Locate the cell with the specified text and output its [X, Y] center coordinate. 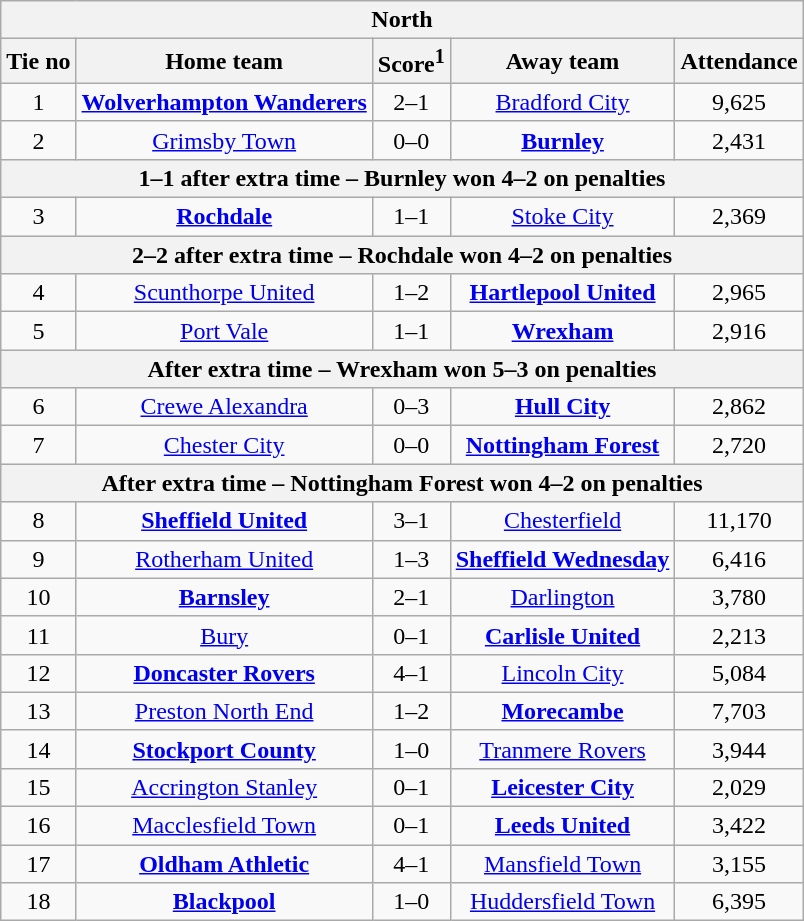
8 [38, 521]
16 [38, 826]
Grimsby Town [224, 140]
3–1 [411, 521]
Preston North End [224, 711]
2–2 after extra time – Rochdale won 4–2 on penalties [402, 255]
North [402, 20]
3,155 [739, 864]
2,431 [739, 140]
Tie no [38, 62]
3 [38, 217]
Mansfield Town [562, 864]
1 [38, 102]
5 [38, 331]
Rotherham United [224, 559]
15 [38, 787]
Nottingham Forest [562, 445]
Port Vale [224, 331]
Scunthorpe United [224, 293]
Oldham Athletic [224, 864]
Bradford City [562, 102]
11 [38, 635]
12 [38, 673]
Blackpool [224, 902]
4 [38, 293]
6,416 [739, 559]
Hartlepool United [562, 293]
Stockport County [224, 749]
Tranmere Rovers [562, 749]
After extra time – Nottingham Forest won 4–2 on penalties [402, 483]
Carlisle United [562, 635]
Sheffield United [224, 521]
6,395 [739, 902]
Score1 [411, 62]
6 [38, 407]
9,625 [739, 102]
2,862 [739, 407]
1–3 [411, 559]
7 [38, 445]
3,780 [739, 597]
Huddersfield Town [562, 902]
2,916 [739, 331]
Leicester City [562, 787]
7,703 [739, 711]
Stoke City [562, 217]
Wolverhampton Wanderers [224, 102]
0–3 [411, 407]
2,213 [739, 635]
After extra time – Wrexham won 5–3 on penalties [402, 369]
2,369 [739, 217]
Bury [224, 635]
Barnsley [224, 597]
Macclesfield Town [224, 826]
9 [38, 559]
14 [38, 749]
3,422 [739, 826]
Chesterfield [562, 521]
Darlington [562, 597]
Chester City [224, 445]
18 [38, 902]
Crewe Alexandra [224, 407]
Morecambe [562, 711]
Rochdale [224, 217]
Attendance [739, 62]
2,965 [739, 293]
2,720 [739, 445]
17 [38, 864]
10 [38, 597]
Lincoln City [562, 673]
11,170 [739, 521]
2,029 [739, 787]
Doncaster Rovers [224, 673]
5,084 [739, 673]
Accrington Stanley [224, 787]
Hull City [562, 407]
Home team [224, 62]
13 [38, 711]
Burnley [562, 140]
Leeds United [562, 826]
Sheffield Wednesday [562, 559]
1–1 after extra time – Burnley won 4–2 on penalties [402, 178]
Away team [562, 62]
3,944 [739, 749]
2 [38, 140]
Wrexham [562, 331]
